Determine the (X, Y) coordinate at the center of the cell enclosing the given text.  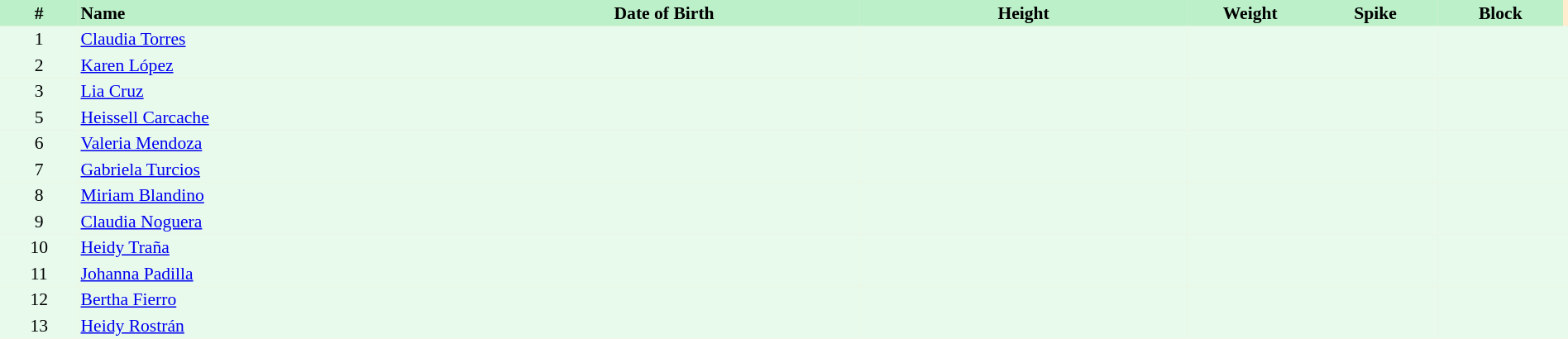
Claudia Noguera (273, 222)
8 (39, 195)
Lia Cruz (273, 91)
5 (39, 117)
2 (39, 65)
# (39, 13)
Heissell Carcache (273, 117)
Heidy Rostrán (273, 326)
Heidy Traña (273, 248)
Name (273, 13)
10 (39, 248)
9 (39, 222)
1 (39, 40)
Miriam Blandino (273, 195)
12 (39, 299)
Weight (1250, 13)
7 (39, 169)
6 (39, 144)
Height (1024, 13)
13 (39, 326)
Block (1500, 13)
Claudia Torres (273, 40)
Date of Birth (664, 13)
Spike (1374, 13)
Valeria Mendoza (273, 144)
Bertha Fierro (273, 299)
Karen López (273, 65)
Johanna Padilla (273, 274)
3 (39, 91)
11 (39, 274)
Gabriela Turcios (273, 169)
